Search for the cell housing the specified text and yield its (x, y) center coordinate. 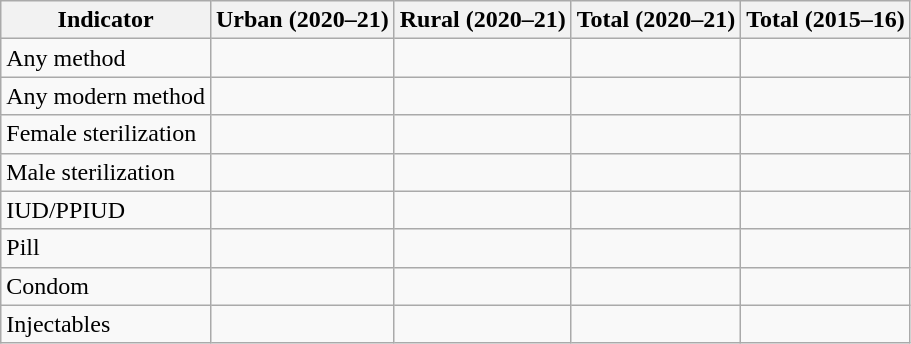
Total (2020–21) (656, 20)
Rural (2020–21) (482, 20)
Male sterilization (106, 172)
Female sterilization (106, 134)
Condom (106, 286)
Total (2015–16) (826, 20)
Injectables (106, 324)
Pill (106, 248)
Any modern method (106, 96)
Any method (106, 58)
Urban (2020–21) (302, 20)
Indicator (106, 20)
IUD/PPIUD (106, 210)
